Extract the [X, Y] coordinate from the center of the cell holding the provided text.  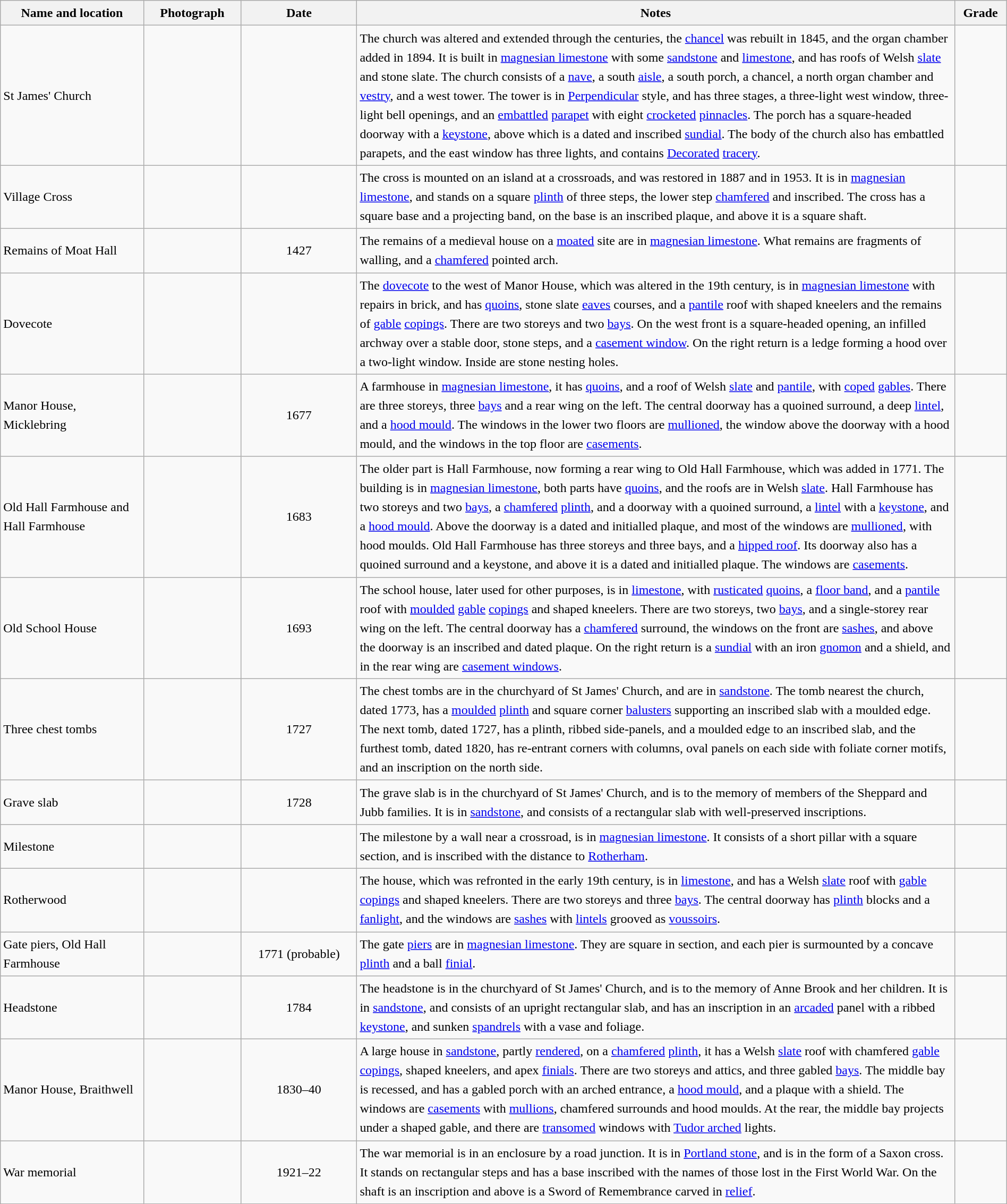
1727 [299, 729]
Old School House [72, 628]
Photograph [192, 13]
1677 [299, 416]
The gate piers are in magnesian limestone. They are square in section, and each pier is surmounted by a concave plinth and a ball finial. [655, 954]
Milestone [72, 846]
The remains of a medieval house on a moated site are in magnesian limestone. What remains are fragments of walling, and a chamfered pointed arch. [655, 251]
1830–40 [299, 1090]
Name and location [72, 13]
1728 [299, 802]
1921–22 [299, 1172]
Date [299, 13]
Rotherwood [72, 900]
1427 [299, 251]
Manor House, Micklebring [72, 416]
Grade [980, 13]
Dovecote [72, 323]
Village Cross [72, 197]
1683 [299, 516]
War memorial [72, 1172]
Headstone [72, 1007]
1693 [299, 628]
Gate piers, Old Hall Farmhouse [72, 954]
1784 [299, 1007]
Old Hall Farmhouse and Hall Farmhouse [72, 516]
Grave slab [72, 802]
1771 (probable) [299, 954]
Three chest tombs [72, 729]
St James' Church [72, 96]
Notes [655, 13]
Remains of Moat Hall [72, 251]
Manor House, Braithwell [72, 1090]
